Return the [x, y] coordinate for the center point of the cell that contains the specified text.  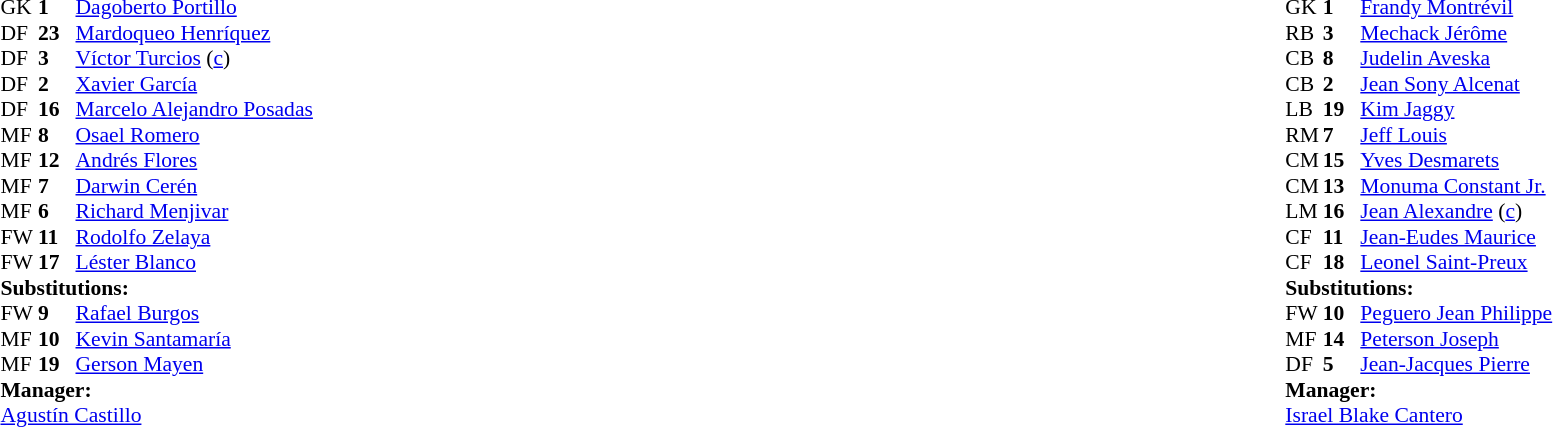
RM [1304, 135]
6 [57, 211]
LB [1304, 109]
Monuma Constant Jr. [1456, 186]
Kevin Santamaría [194, 339]
Víctor Turcios (c) [194, 59]
Mechack Jérôme [1456, 33]
Kim Jaggy [1456, 109]
5 [1342, 365]
Gerson Mayen [194, 365]
Xavier García [194, 84]
Yves Desmarets [1456, 161]
14 [1342, 339]
Leonel Saint-Preux [1456, 263]
Andrés Flores [194, 161]
RB [1304, 33]
Judelin Aveska [1456, 59]
Mardoqueo Henríquez [194, 33]
15 [1342, 161]
9 [57, 313]
Peguero Jean Philippe [1456, 313]
12 [57, 161]
Jeff Louis [1456, 135]
Jean-Jacques Pierre [1456, 365]
Jean Alexandre (c) [1456, 211]
Darwin Cerén [194, 186]
Jean Sony Alcenat [1456, 84]
Richard Menjivar [194, 211]
Osael Romero [194, 135]
23 [57, 33]
Rodolfo Zelaya [194, 237]
LM [1304, 211]
Rafael Burgos [194, 313]
Jean-Eudes Maurice [1456, 237]
13 [1342, 186]
Léster Blanco [194, 263]
Peterson Joseph [1456, 339]
18 [1342, 263]
Marcelo Alejandro Posadas [194, 109]
17 [57, 263]
